Pinpoint the cell where the given text exists, returning its [X, Y] midpoint coordinate. 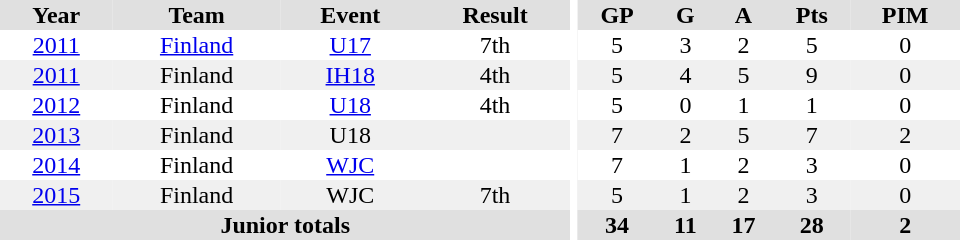
Junior totals [285, 225]
4 [686, 75]
2012 [56, 105]
PIM [905, 15]
Team [196, 15]
34 [617, 225]
28 [812, 225]
2014 [56, 165]
11 [686, 225]
U17 [350, 45]
Year [56, 15]
Pts [812, 15]
2013 [56, 135]
17 [744, 225]
G [686, 15]
A [744, 15]
Result [496, 15]
2015 [56, 195]
Event [350, 15]
IH18 [350, 75]
9 [812, 75]
GP [617, 15]
